Extract the [X, Y] coordinate from the center of the cell holding the provided text.  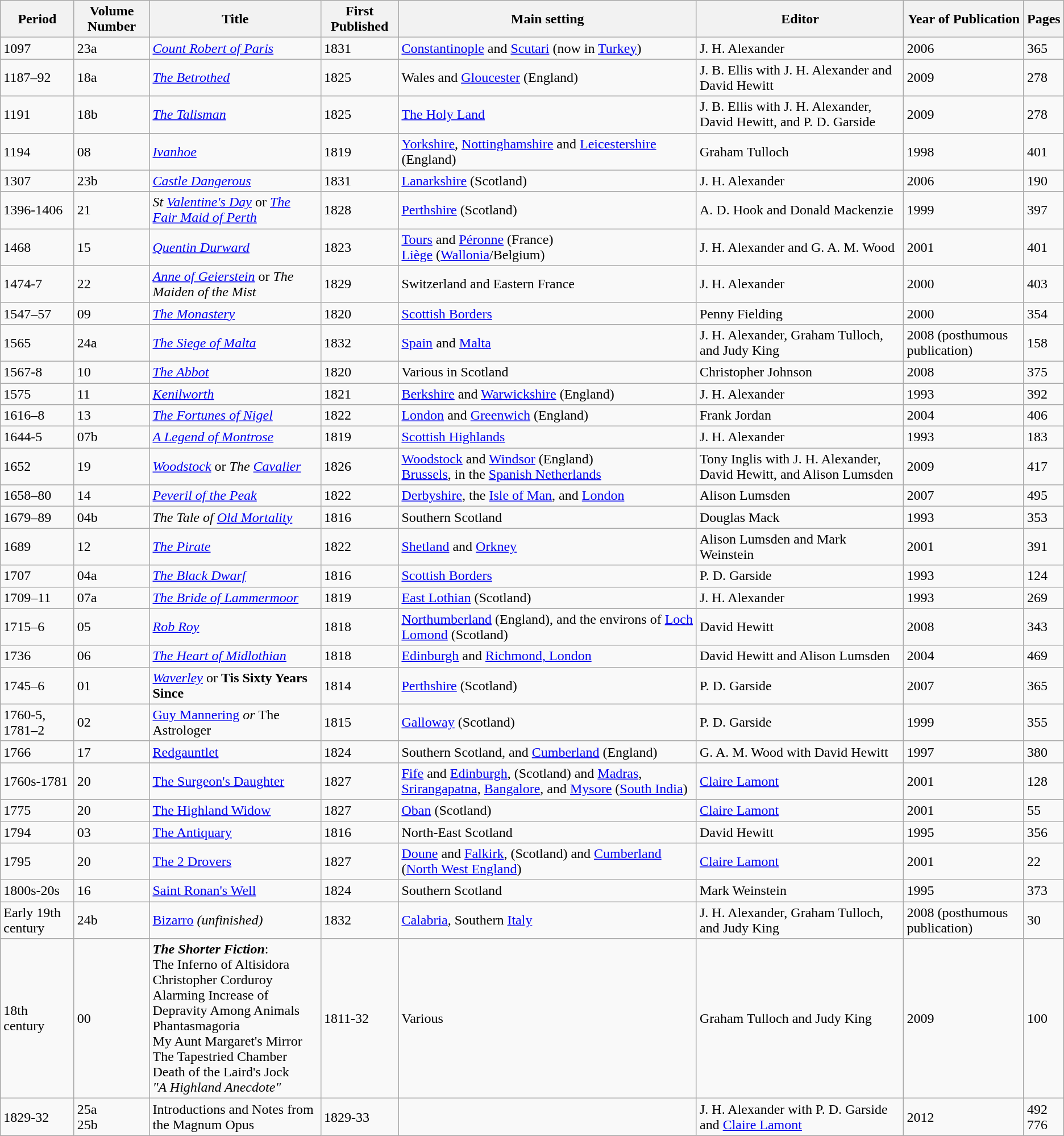
Scottish Highlands [548, 437]
J. H. Alexander with P. D. Garside and Claire Lamont [800, 1117]
Alison Lumsden and Mark Weinstein [800, 547]
1736 [38, 656]
A. D. Hook and Donald Mackenzie [800, 210]
St Valentine's Day or The Fair Maid of Perth [235, 210]
1707 [38, 576]
02 [111, 722]
The 2 Drovers [235, 862]
1811-32 [359, 1019]
1679–89 [38, 517]
354 [1044, 313]
The Surgeon's Daughter [235, 781]
183 [1044, 437]
Yorkshire, Nottinghamshire and Leicestershire (England) [548, 151]
Redgauntlet [235, 752]
375 [1044, 372]
1644-5 [38, 437]
1998 [964, 151]
Main setting [548, 19]
1307 [38, 181]
Fife and Edinburgh, (Scotland) and Madras, Srirangapatna, Bangalore, and Mysore (South India) [548, 781]
17 [111, 752]
The Antiquary [235, 832]
1547–57 [38, 313]
269 [1044, 598]
09 [111, 313]
The Holy Land [548, 115]
55 [1044, 810]
1745–6 [38, 686]
Christopher Johnson [800, 372]
373 [1044, 891]
1565 [38, 342]
1775 [38, 810]
Alison Lumsden [800, 496]
1097 [38, 48]
David Hewitt and Alison Lumsden [800, 656]
Editor [800, 19]
Doune and Falkirk, (Scotland) and Cumberland (North West England) [548, 862]
The Heart of Midlothian [235, 656]
Constantinople and Scutari (now in Turkey) [548, 48]
190 [1044, 181]
Penny Fielding [800, 313]
Berkshire and Warwickshire (England) [548, 394]
1652 [38, 466]
Galloway (Scotland) [548, 722]
492 776 [1044, 1117]
Frank Jordan [800, 416]
18a [111, 77]
Lanarkshire (Scotland) [548, 181]
1823 [359, 247]
1795 [38, 862]
1760-5, 1781–2 [38, 722]
392 [1044, 394]
25a 25b [111, 1117]
1829 [359, 284]
The Fortunes of Nigel [235, 416]
124 [1044, 576]
07a [111, 598]
Bizarro (unfinished) [235, 920]
1760s-1781 [38, 781]
03 [111, 832]
Wales and Gloucester (England) [548, 77]
1658–80 [38, 496]
1187–92 [38, 77]
04a [111, 576]
East Lothian (Scotland) [548, 598]
The Highland Widow [235, 810]
The Monastery [235, 313]
1766 [38, 752]
1689 [38, 547]
Anne of Geierstein or The Maiden of the Mist [235, 284]
A Legend of Montrose [235, 437]
Derbyshire, the Isle of Man, and London [548, 496]
Early 19th century [38, 920]
1474-7 [38, 284]
1194 [38, 151]
1567-8 [38, 372]
Calabria, Southern Italy [548, 920]
128 [1044, 781]
24b [111, 920]
406 [1044, 416]
Tony Inglis with J. H. Alexander, David Hewitt, and Alison Lumsden [800, 466]
05 [111, 627]
The Talisman [235, 115]
Guy Mannering or The Astrologer [235, 722]
Castle Dangerous [235, 181]
10 [111, 372]
19 [111, 466]
J. B. Ellis with J. H. Alexander and David Hewitt [800, 77]
24a [111, 342]
Saint Ronan's Well [235, 891]
Tours and Péronne (France)Liège (Wallonia/Belgium) [548, 247]
16 [111, 891]
Year of Publication [964, 19]
1997 [964, 752]
Graham Tulloch [800, 151]
The Tale of Old Mortality [235, 517]
Rob Roy [235, 627]
Pages [1044, 19]
Ivanhoe [235, 151]
Southern Scotland, and Cumberland (England) [548, 752]
The Black Dwarf [235, 576]
1829-32 [38, 1117]
01 [111, 686]
380 [1044, 752]
Count Robert of Paris [235, 48]
Introductions and Notes from the Magnum Opus [235, 1117]
Douglas Mack [800, 517]
11 [111, 394]
353 [1044, 517]
Graham Tulloch and Judy King [800, 1019]
23b [111, 181]
North-East Scotland [548, 832]
356 [1044, 832]
Shetland and Orkney [548, 547]
The Bride of Lammermoor [235, 598]
Woodstock or The Cavalier [235, 466]
Kenilworth [235, 394]
1826 [359, 466]
London and Greenwich (England) [548, 416]
1815 [359, 722]
The Betrothed [235, 77]
100 [1044, 1019]
1715–6 [38, 627]
00 [111, 1019]
355 [1044, 722]
Title [235, 19]
1828 [359, 210]
1396-1406 [38, 210]
417 [1044, 466]
18b [111, 115]
15 [111, 247]
First Published [359, 19]
Period [38, 19]
12 [111, 547]
Various in Scotland [548, 372]
1821 [359, 394]
158 [1044, 342]
The Pirate [235, 547]
Various [548, 1019]
J. H. Alexander and G. A. M. Wood [800, 247]
1794 [38, 832]
Peveril of the Peak [235, 496]
G. A. M. Wood with David Hewitt [800, 752]
1829-33 [359, 1117]
04b [111, 517]
21 [111, 210]
1191 [38, 115]
30 [1044, 920]
Oban (Scotland) [548, 810]
Northumberland (England), and the environs of Loch Lomond (Scotland) [548, 627]
23a [111, 48]
391 [1044, 547]
Spain and Malta [548, 342]
1468 [38, 247]
14 [111, 496]
1814 [359, 686]
The Abbot [235, 372]
18th century [38, 1019]
1616–8 [38, 416]
Volume Number [111, 19]
Woodstock and Windsor (England)Brussels, in the Spanish Netherlands [548, 466]
08 [111, 151]
397 [1044, 210]
1709–11 [38, 598]
Quentin Durward [235, 247]
403 [1044, 284]
06 [111, 656]
2012 [964, 1117]
07b [111, 437]
J. B. Ellis with J. H. Alexander, David Hewitt, and P. D. Garside [800, 115]
13 [111, 416]
Edinburgh and Richmond, London [548, 656]
469 [1044, 656]
495 [1044, 496]
The Siege of Malta [235, 342]
343 [1044, 627]
Waverley or Tis Sixty Years Since [235, 686]
Switzerland and Eastern France [548, 284]
Mark Weinstein [800, 891]
1575 [38, 394]
1800s-20s [38, 891]
